Pinpoint the cell where the given text exists, returning its (x, y) midpoint coordinate. 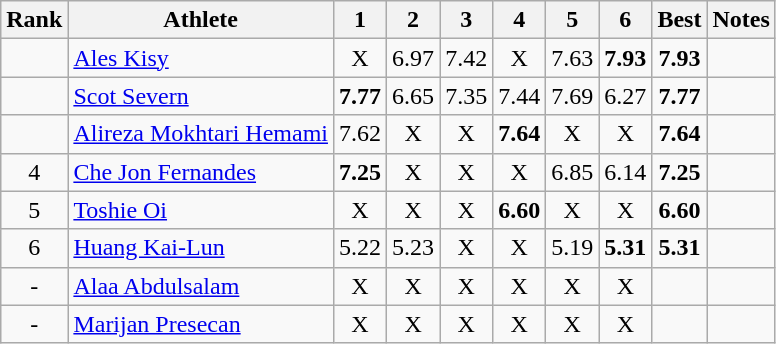
Rank (34, 20)
6.27 (626, 96)
Best (680, 20)
Ales Kisy (201, 58)
Scot Severn (201, 96)
7.63 (572, 58)
6.14 (626, 172)
5.22 (360, 248)
Che Jon Fernandes (201, 172)
3 (466, 20)
Alaa Abdulsalam (201, 286)
7.42 (466, 58)
Marijan Presecan (201, 324)
5.23 (414, 248)
Alireza Mokhtari Hemami (201, 134)
7.44 (520, 96)
6.85 (572, 172)
Toshie Oi (201, 210)
6.65 (414, 96)
2 (414, 20)
1 (360, 20)
Huang Kai-Lun (201, 248)
5.19 (572, 248)
6.97 (414, 58)
Notes (741, 20)
7.69 (572, 96)
7.62 (360, 134)
Athlete (201, 20)
7.35 (466, 96)
